Return the (X, Y) coordinate for the center point of the cell that contains the specified text.  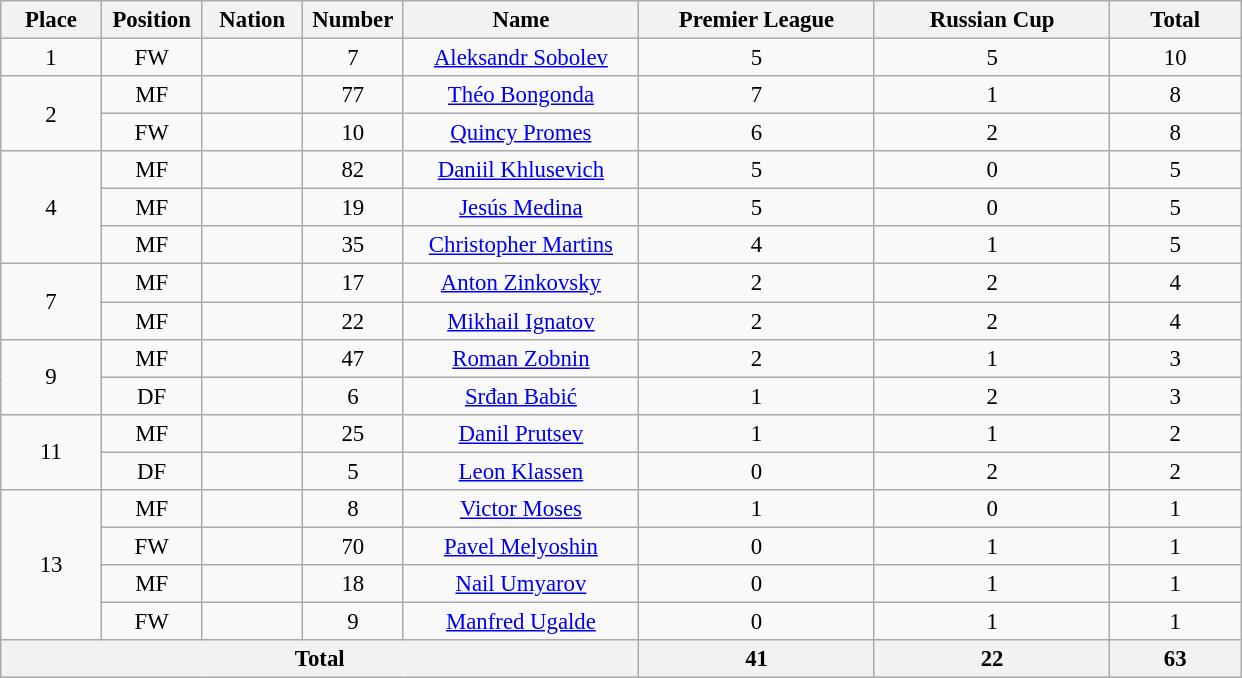
Nation (252, 20)
Russian Cup (992, 20)
Manfred Ugalde (521, 621)
Srđan Babić (521, 396)
Aleksandr Sobolev (521, 58)
35 (354, 245)
77 (354, 95)
Jesús Medina (521, 208)
Danil Prutsev (521, 433)
Quincy Promes (521, 133)
Pavel Melyoshin (521, 546)
18 (354, 584)
25 (354, 433)
47 (354, 358)
19 (354, 208)
17 (354, 283)
Victor Moses (521, 509)
63 (1176, 659)
Position (152, 20)
Daniil Khlusevich (521, 170)
Mikhail Ignatov (521, 321)
Premier League (757, 20)
82 (354, 170)
Leon Klassen (521, 471)
13 (52, 565)
11 (52, 452)
Number (354, 20)
Anton Zinkovsky (521, 283)
Nail Umyarov (521, 584)
Christopher Martins (521, 245)
Place (52, 20)
Roman Zobnin (521, 358)
Name (521, 20)
Théo Bongonda (521, 95)
41 (757, 659)
70 (354, 546)
